Output the (x, y) coordinate of the center of the cell containing the given text.  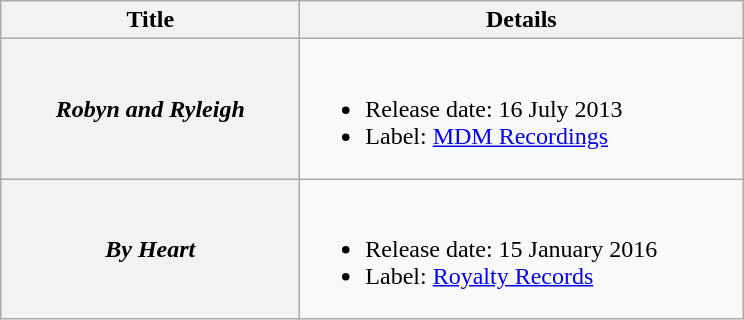
Release date: 16 July 2013Label: MDM Recordings (522, 109)
Details (522, 20)
Title (150, 20)
Robyn and Ryleigh (150, 109)
Release date: 15 January 2016Label: Royalty Records (522, 249)
By Heart (150, 249)
